Locate the cell with the specified text and output its [X, Y] center coordinate. 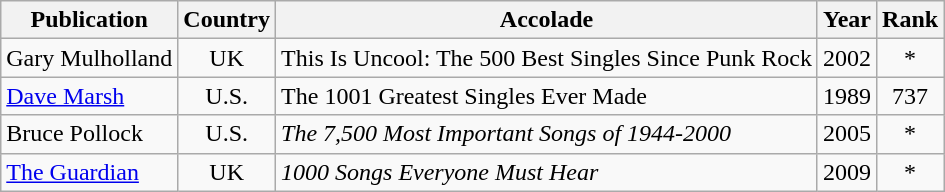
2005 [846, 134]
1000 Songs Everyone Must Hear [547, 172]
737 [910, 96]
Publication [90, 20]
Bruce Pollock [90, 134]
The Guardian [90, 172]
This Is Uncool: The 500 Best Singles Since Punk Rock [547, 58]
Rank [910, 20]
The 1001 Greatest Singles Ever Made [547, 96]
The 7,500 Most Important Songs of 1944-2000 [547, 134]
Dave Marsh [90, 96]
Year [846, 20]
Accolade [547, 20]
2002 [846, 58]
Gary Mulholland [90, 58]
1989 [846, 96]
Country [227, 20]
2009 [846, 172]
